Find where the given text appears and provide that cell's center as [x, y] coordinate. 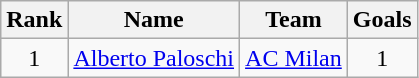
Team [294, 20]
Alberto Paloschi [154, 58]
AC Milan [294, 58]
Rank [34, 20]
Name [154, 20]
Goals [382, 20]
